Search for the cell housing the specified text and yield its (x, y) center coordinate. 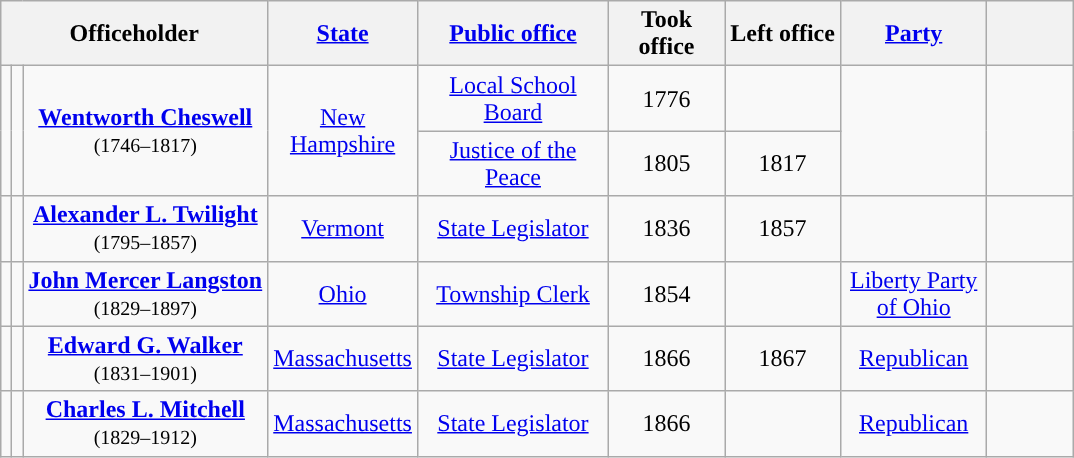
State (343, 34)
Officeholder (134, 34)
Took office (667, 34)
Township Clerk (512, 294)
Wentworth Cheswell(1746–1817) (146, 131)
1854 (667, 294)
John Mercer Langston(1829–1897) (146, 294)
1836 (667, 228)
1805 (667, 164)
1857 (783, 228)
Justice of the Peace (512, 164)
New Hampshire (343, 131)
Ohio (343, 294)
Edward G. Walker(1831–1901) (146, 358)
1867 (783, 358)
Local School Board (512, 98)
Left office (783, 34)
1817 (783, 164)
Liberty Party of Ohio (914, 294)
1776 (667, 98)
Public office (512, 34)
Party (914, 34)
Alexander L. Twilight(1795–1857) (146, 228)
Charles L. Mitchell(1829–1912) (146, 424)
Vermont (343, 228)
